Return the [x, y] coordinate for the center point of the cell that contains the specified text.  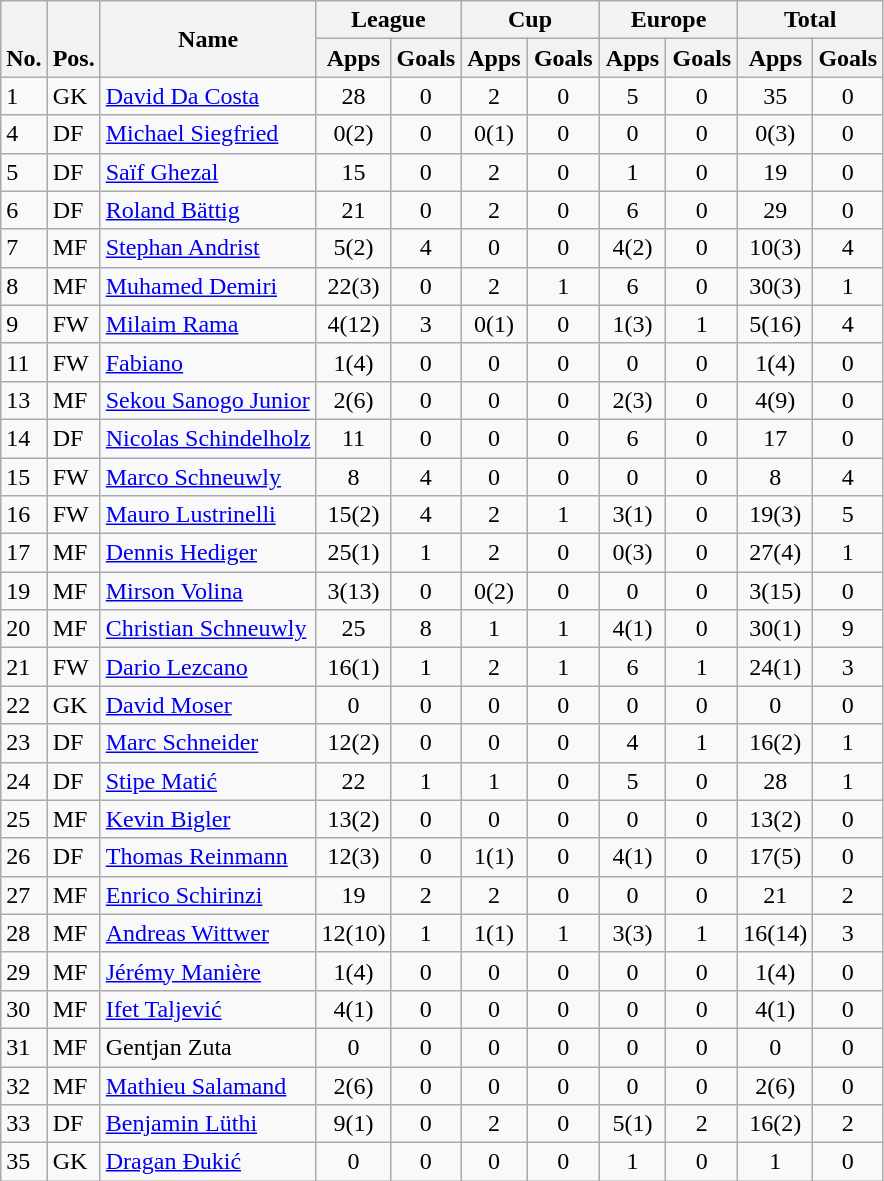
Enrico Schirinzi [208, 895]
Mauro Lustrinelli [208, 515]
Name [208, 39]
3(3) [632, 933]
Kevin Bigler [208, 819]
Roland Bättig [208, 210]
16 [24, 515]
Stipe Matić [208, 781]
16(1) [354, 667]
7 [24, 248]
15(2) [354, 515]
1(3) [632, 324]
Dennis Hediger [208, 553]
4(2) [632, 248]
Christian Schneuwly [208, 629]
Milaim Rama [208, 324]
3(1) [632, 515]
12(3) [354, 857]
Cup [530, 20]
3(13) [354, 591]
12(10) [354, 933]
32 [24, 1085]
Mirson Volina [208, 591]
14 [24, 438]
25(1) [354, 553]
Mathieu Salamand [208, 1085]
2(3) [632, 400]
Saïf Ghezal [208, 172]
Andreas Wittwer [208, 933]
24 [24, 781]
33 [24, 1124]
Dragan Đukić [208, 1162]
Gentjan Zuta [208, 1047]
League [388, 20]
4(12) [354, 324]
Benjamin Lüthi [208, 1124]
Stephan Andrist [208, 248]
5(1) [632, 1124]
31 [24, 1047]
12(2) [354, 743]
30(3) [776, 286]
16(14) [776, 933]
30(1) [776, 629]
Ifet Taljević [208, 1009]
Marco Schneuwly [208, 477]
Jérémy Manière [208, 971]
Michael Siegfried [208, 134]
27 [24, 895]
22(3) [354, 286]
3(15) [776, 591]
Fabiano [208, 362]
Thomas Reinmann [208, 857]
Nicolas Schindelholz [208, 438]
5(2) [354, 248]
23 [24, 743]
27(4) [776, 553]
Muhamed Demiri [208, 286]
Europe [668, 20]
Dario Lezcano [208, 667]
30 [24, 1009]
Total [810, 20]
9(1) [354, 1124]
19(3) [776, 515]
17(5) [776, 857]
24(1) [776, 667]
20 [24, 629]
Pos. [74, 39]
No. [24, 39]
10(3) [776, 248]
4(9) [776, 400]
5(16) [776, 324]
Marc Schneider [208, 743]
David Moser [208, 705]
David Da Costa [208, 96]
26 [24, 857]
Sekou Sanogo Junior [208, 400]
13 [24, 400]
